Scan for the cell matching the given text and deliver its (x, y) coordinate at center. 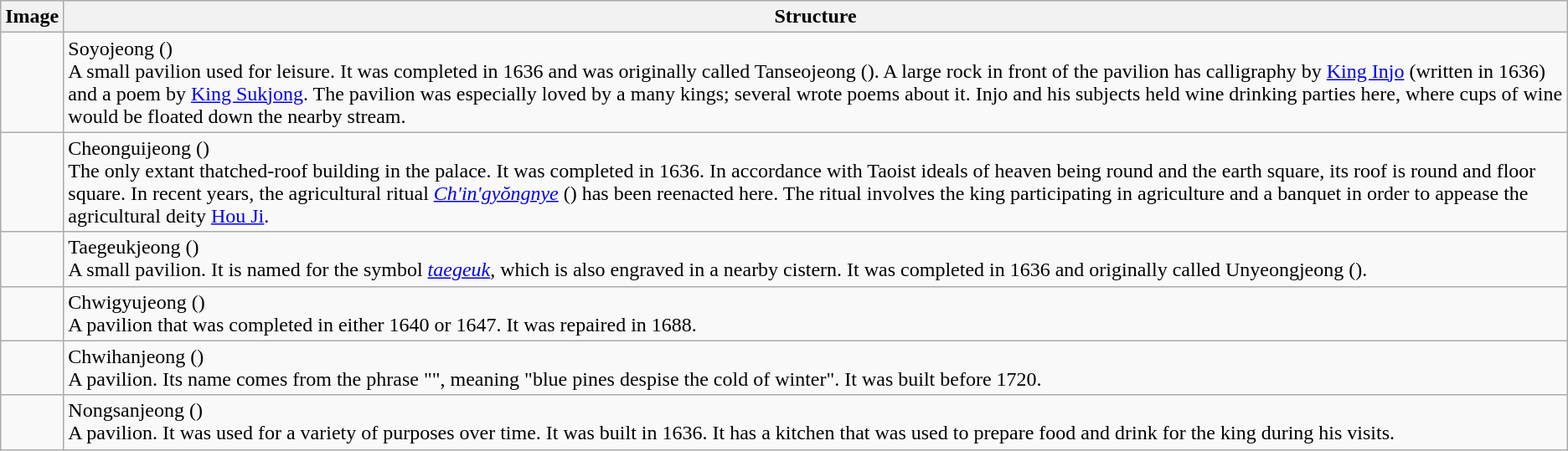
Structure (816, 17)
Chwigyujeong ()A pavilion that was completed in either 1640 or 1647. It was repaired in 1688. (816, 313)
Chwihanjeong ()A pavilion. Its name comes from the phrase "", meaning "blue pines despise the cold of winter". It was built before 1720. (816, 368)
Image (32, 17)
